Identify which cell holds the provided text, then report its (X, Y) central coordinate. 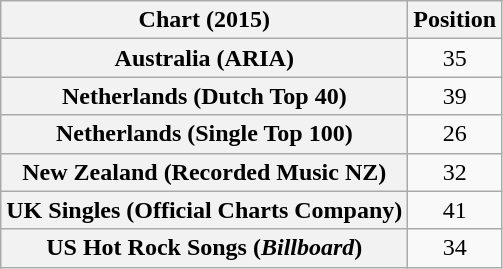
Position (455, 20)
New Zealand (Recorded Music NZ) (204, 172)
US Hot Rock Songs (Billboard) (204, 248)
Chart (2015) (204, 20)
34 (455, 248)
Netherlands (Single Top 100) (204, 134)
41 (455, 210)
Australia (ARIA) (204, 58)
Netherlands (Dutch Top 40) (204, 96)
39 (455, 96)
26 (455, 134)
35 (455, 58)
32 (455, 172)
UK Singles (Official Charts Company) (204, 210)
